Locate the cell with the specified text and output its [x, y] center coordinate. 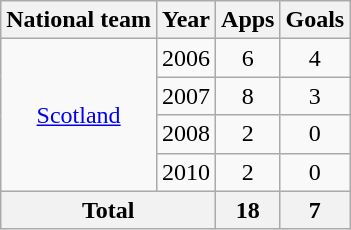
2007 [186, 96]
8 [248, 96]
Goals [315, 20]
2008 [186, 134]
3 [315, 96]
2010 [186, 172]
Total [108, 210]
Year [186, 20]
National team [79, 20]
Apps [248, 20]
7 [315, 210]
6 [248, 58]
Scotland [79, 115]
18 [248, 210]
2006 [186, 58]
4 [315, 58]
